Determine the [x, y] coordinate at the center of the cell enclosing the given text.  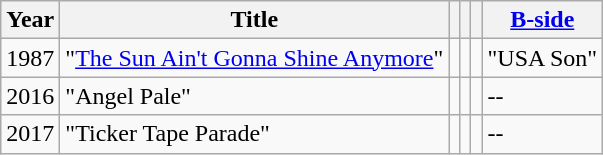
Title [254, 20]
"Angel Pale" [254, 96]
"The Sun Ain't Gonna Shine Anymore" [254, 58]
B-side [542, 20]
1987 [30, 58]
"USA Son" [542, 58]
Year [30, 20]
"Ticker Tape Parade" [254, 134]
2017 [30, 134]
2016 [30, 96]
